Return [X, Y] of the center of cell containing provided text 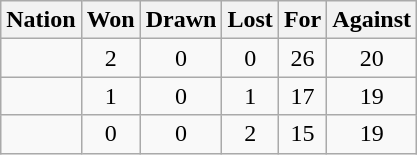
17 [302, 96]
For [302, 20]
20 [372, 58]
Nation [41, 20]
Drawn [181, 20]
15 [302, 134]
Lost [250, 20]
Won [110, 20]
Against [372, 20]
26 [302, 58]
